Pinpoint the cell where the given text exists, returning its [X, Y] midpoint coordinate. 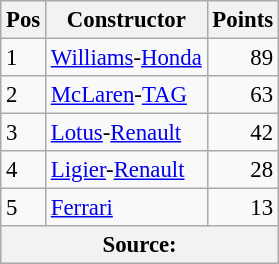
42 [242, 133]
Constructor [127, 20]
Williams-Honda [127, 58]
Ligier-Renault [127, 170]
Source: [140, 245]
4 [24, 170]
Points [242, 20]
Pos [24, 20]
2 [24, 95]
5 [24, 208]
3 [24, 133]
Lotus-Renault [127, 133]
McLaren-TAG [127, 95]
1 [24, 58]
63 [242, 95]
28 [242, 170]
13 [242, 208]
Ferrari [127, 208]
89 [242, 58]
